Return the (X, Y) coordinate for the center point of the cell that contains the specified text.  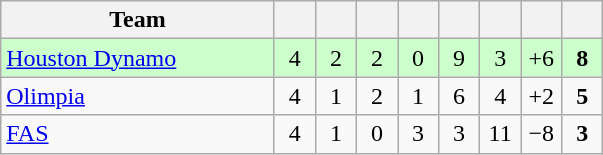
6 (460, 96)
Olimpia (138, 96)
8 (582, 58)
11 (500, 134)
5 (582, 96)
9 (460, 58)
−8 (542, 134)
FAS (138, 134)
Team (138, 20)
Houston Dynamo (138, 58)
+2 (542, 96)
+6 (542, 58)
